For the text-containing cell, return its midpoint in [x, y] coordinate format. 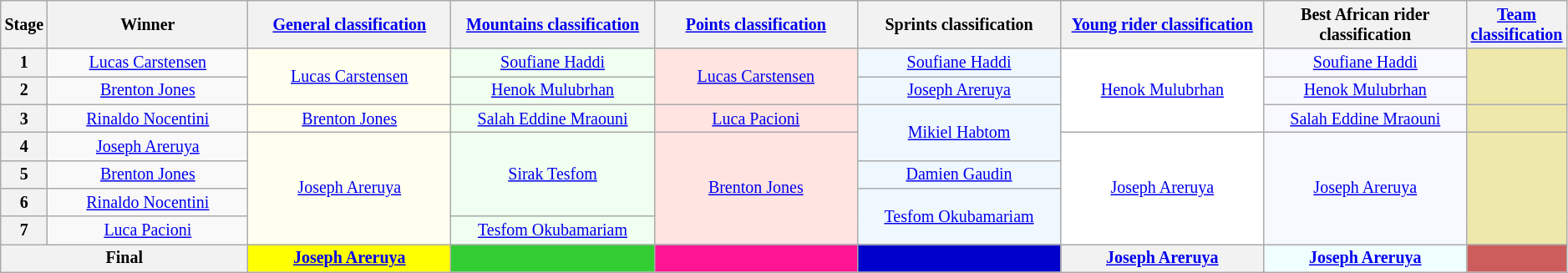
5 [24, 174]
4 [24, 147]
Best African rider classification [1365, 25]
Team classification [1517, 25]
General classification [349, 25]
Sirak Tesfom [553, 174]
Young rider classification [1163, 25]
Winner [148, 25]
Points classification [755, 25]
3 [24, 119]
Damien Gaudin [959, 174]
Mikiel Habtom [959, 132]
7 [24, 230]
2 [24, 90]
6 [24, 202]
1 [24, 63]
Final [124, 259]
Mountains classification [553, 25]
Stage [24, 25]
Sprints classification [959, 25]
